Extract the [X, Y] coordinate from the center of the cell holding the provided text.  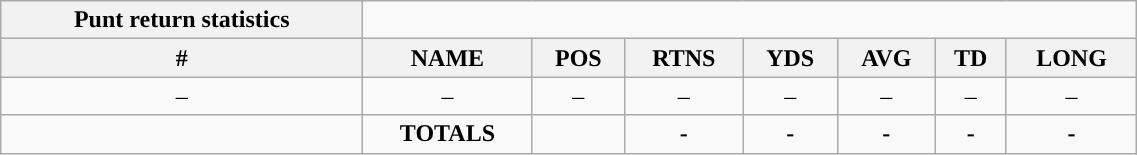
AVG [886, 58]
TD [970, 58]
TOTALS [448, 134]
YDS [790, 58]
NAME [448, 58]
POS [578, 58]
RTNS [684, 58]
# [182, 58]
Punt return statistics [182, 20]
LONG [1072, 58]
